Determine the (X, Y) coordinate at the center of the cell enclosing the given text.  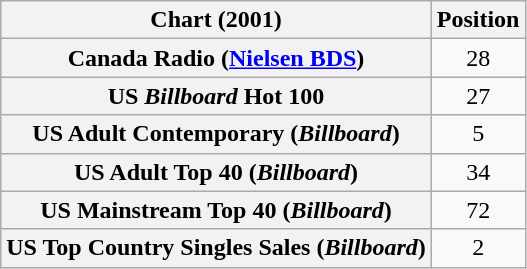
Chart (2001) (216, 20)
US Top Country Singles Sales (Billboard) (216, 248)
US Adult Contemporary (Billboard) (216, 134)
27 (478, 96)
5 (478, 134)
Position (478, 20)
72 (478, 210)
Canada Radio (Nielsen BDS) (216, 58)
US Adult Top 40 (Billboard) (216, 172)
US Billboard Hot 100 (216, 96)
28 (478, 58)
2 (478, 248)
34 (478, 172)
US Mainstream Top 40 (Billboard) (216, 210)
